Return the (x, y) coordinate for the center point of the cell that contains the specified text.  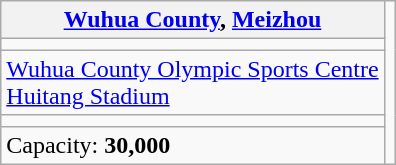
Wuhua County Olympic Sports Centre Huitang Stadium (192, 82)
Wuhua County, Meizhou (192, 20)
Capacity: 30,000 (192, 145)
